For the text-containing cell, return its midpoint in (x, y) coordinate format. 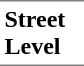
Street Level (42, 33)
